Detect which cell encompasses the target text, then output its (x, y) center coordinate. 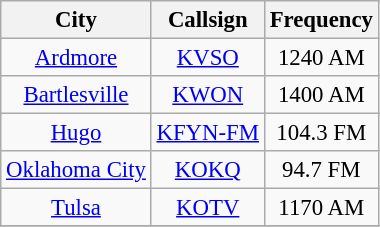
KOKQ (208, 170)
Callsign (208, 20)
1170 AM (321, 208)
KWON (208, 95)
KFYN-FM (208, 133)
104.3 FM (321, 133)
1240 AM (321, 58)
Hugo (76, 133)
City (76, 20)
Frequency (321, 20)
94.7 FM (321, 170)
KOTV (208, 208)
Bartlesville (76, 95)
Ardmore (76, 58)
KVSO (208, 58)
1400 AM (321, 95)
Tulsa (76, 208)
Oklahoma City (76, 170)
